From the cell containing the given text, extract its center point as [X, Y] coordinate. 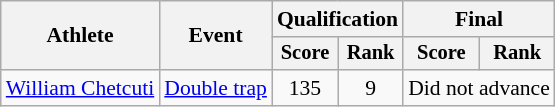
9 [370, 88]
Final [479, 19]
Double trap [216, 88]
135 [305, 88]
William Chetcuti [80, 88]
Event [216, 36]
Did not advance [479, 88]
Athlete [80, 36]
Qualification [338, 19]
